Capture the cell that displays the provided text and extract its (x, y) central coordinate. 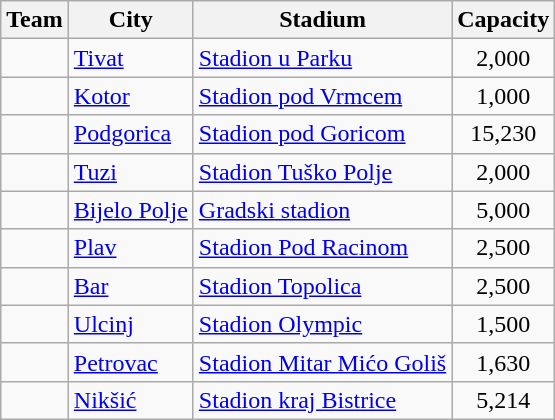
5,214 (504, 400)
Petrovac (130, 362)
1,000 (504, 96)
Tivat (130, 58)
Stadium (322, 20)
Stadion u Parku (322, 58)
City (130, 20)
5,000 (504, 210)
Plav (130, 248)
Bar (130, 286)
Tuzi (130, 172)
Stadion pod Vrmcem (322, 96)
Stadion pod Goricom (322, 134)
1,630 (504, 362)
Stadion Tuško Polje (322, 172)
Kotor (130, 96)
Stadion Mitar Mićo Goliš (322, 362)
1,500 (504, 324)
Podgorica (130, 134)
Capacity (504, 20)
Ulcinj (130, 324)
Gradski stadion (322, 210)
Stadion Pod Racinom (322, 248)
Bijelo Polje (130, 210)
Stadion kraj Bistrice (322, 400)
Stadion Topolica (322, 286)
Nikšić (130, 400)
Team (35, 20)
Stadion Olympic (322, 324)
15,230 (504, 134)
